Capture the cell that displays the provided text and extract its [x, y] central coordinate. 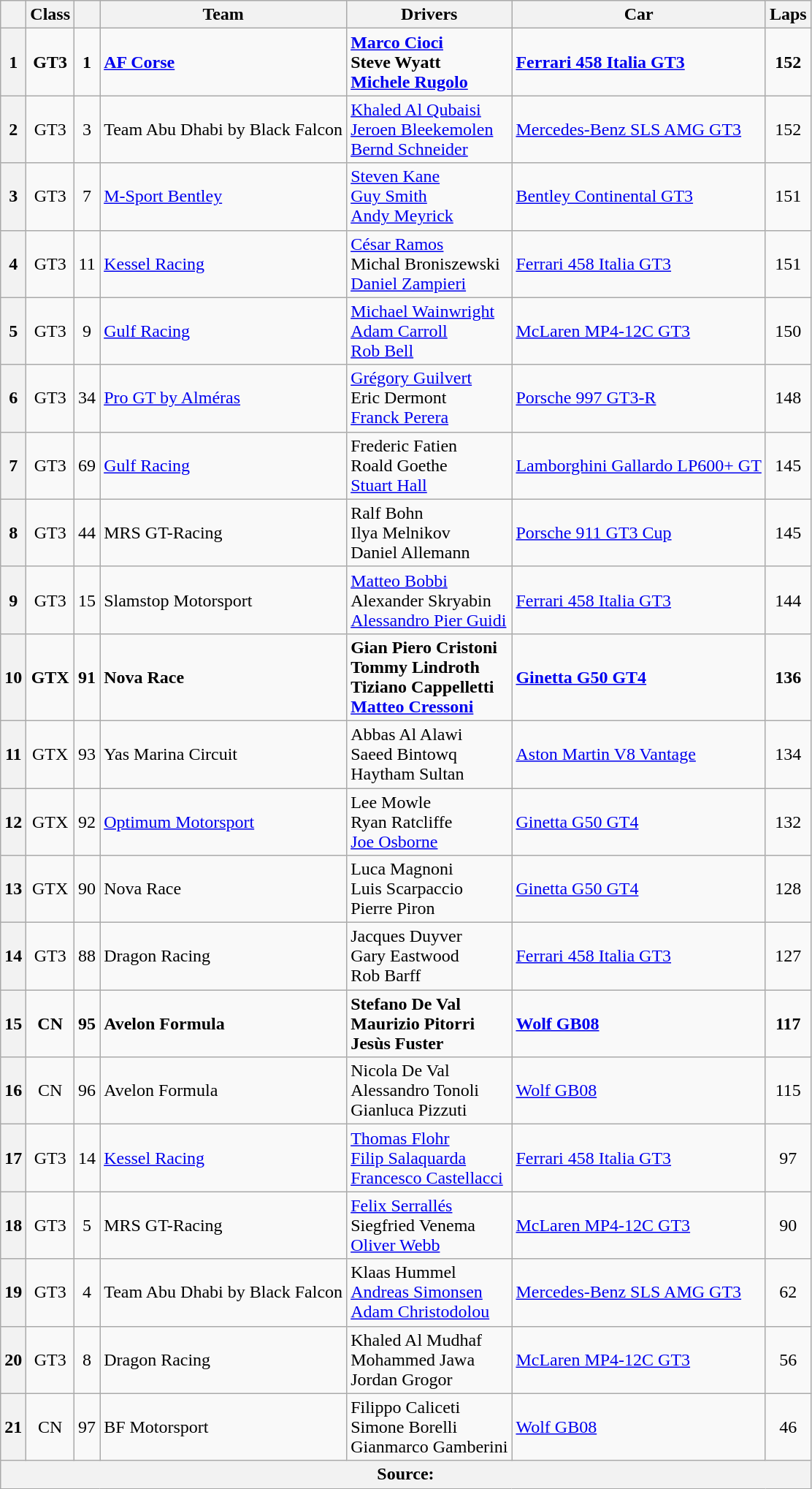
20 [13, 1360]
34 [88, 398]
88 [88, 956]
Jacques Duyver Gary Eastwood Rob Barff [429, 956]
M-Sport Bentley [223, 197]
13 [13, 889]
10 [13, 677]
136 [788, 677]
117 [788, 1024]
144 [788, 600]
Class [50, 15]
Aston Martin V8 Vantage [638, 754]
Ralf Bohn Ilya Melnikov Daniel Allemann [429, 533]
Porsche 997 GT3-R [638, 398]
Felix Serrallés Siegfried Venema Oliver Webb [429, 1225]
Optimum Motorsport [223, 821]
2 [13, 129]
134 [788, 754]
148 [788, 398]
12 [13, 821]
Source: [406, 1474]
91 [88, 677]
127 [788, 956]
128 [788, 889]
Abbas Al Alawi Saeed Bintowq Haytham Sultan [429, 754]
Pro GT by Alméras [223, 398]
96 [88, 1091]
95 [88, 1024]
Khaled Al Qubaisi Jeroen Bleekemolen Bernd Schneider [429, 129]
Michael Wainwright Adam Carroll Rob Bell [429, 331]
Filippo Caliceti Simone Borelli Gianmarco Gamberini [429, 1427]
6 [13, 398]
Marco Cioci Steve Wyatt Michele Rugolo [429, 62]
BF Motorsport [223, 1427]
17 [13, 1158]
Klaas Hummel Andreas Simonsen Adam Christodolou [429, 1292]
92 [88, 821]
César Ramos Michal Broniszewski Daniel Zampieri [429, 264]
Matteo Bobbi Alexander Skryabin Alessandro Pier Guidi [429, 600]
Thomas Flohr Filip Salaquarda Francesco Castellacci [429, 1158]
Khaled Al Mudhaf Mohammed Jawa Jordan Grogor [429, 1360]
Stefano De Val Maurizio Pitorri Jesùs Fuster [429, 1024]
93 [88, 754]
Luca Magnoni Luis Scarpaccio Pierre Piron [429, 889]
Lee Mowle Ryan Ratcliffe Joe Osborne [429, 821]
Bentley Continental GT3 [638, 197]
Frederic Fatien Roald Goethe Stuart Hall [429, 465]
Nicola De Val Alessandro Tonoli Gianluca Pizzuti [429, 1091]
Laps [788, 15]
Drivers [429, 15]
Gian Piero Cristoni Tommy Lindroth Tiziano Cappelletti Matteo Cressoni [429, 677]
Grégory Guilvert Eric Dermont Franck Perera [429, 398]
132 [788, 821]
62 [788, 1292]
56 [788, 1360]
150 [788, 331]
44 [88, 533]
115 [788, 1091]
Porsche 911 GT3 Cup [638, 533]
Team [223, 15]
Yas Marina Circuit [223, 754]
18 [13, 1225]
69 [88, 465]
Car [638, 15]
19 [13, 1292]
21 [13, 1427]
46 [788, 1427]
Slamstop Motorsport [223, 600]
Lamborghini Gallardo LP600+ GT [638, 465]
AF Corse [223, 62]
Steven Kane Guy Smith Andy Meyrick [429, 197]
16 [13, 1091]
